Pinpoint the cell where the given text exists, returning its (x, y) midpoint coordinate. 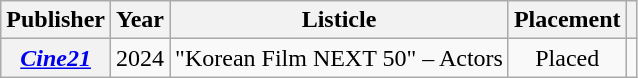
Listicle (340, 20)
Cine21 (56, 58)
Placed (567, 58)
Year (140, 20)
Placement (567, 20)
2024 (140, 58)
Publisher (56, 20)
"Korean Film NEXT 50" – Actors (340, 58)
